Output the (x, y) coordinate of the center of the cell containing the given text.  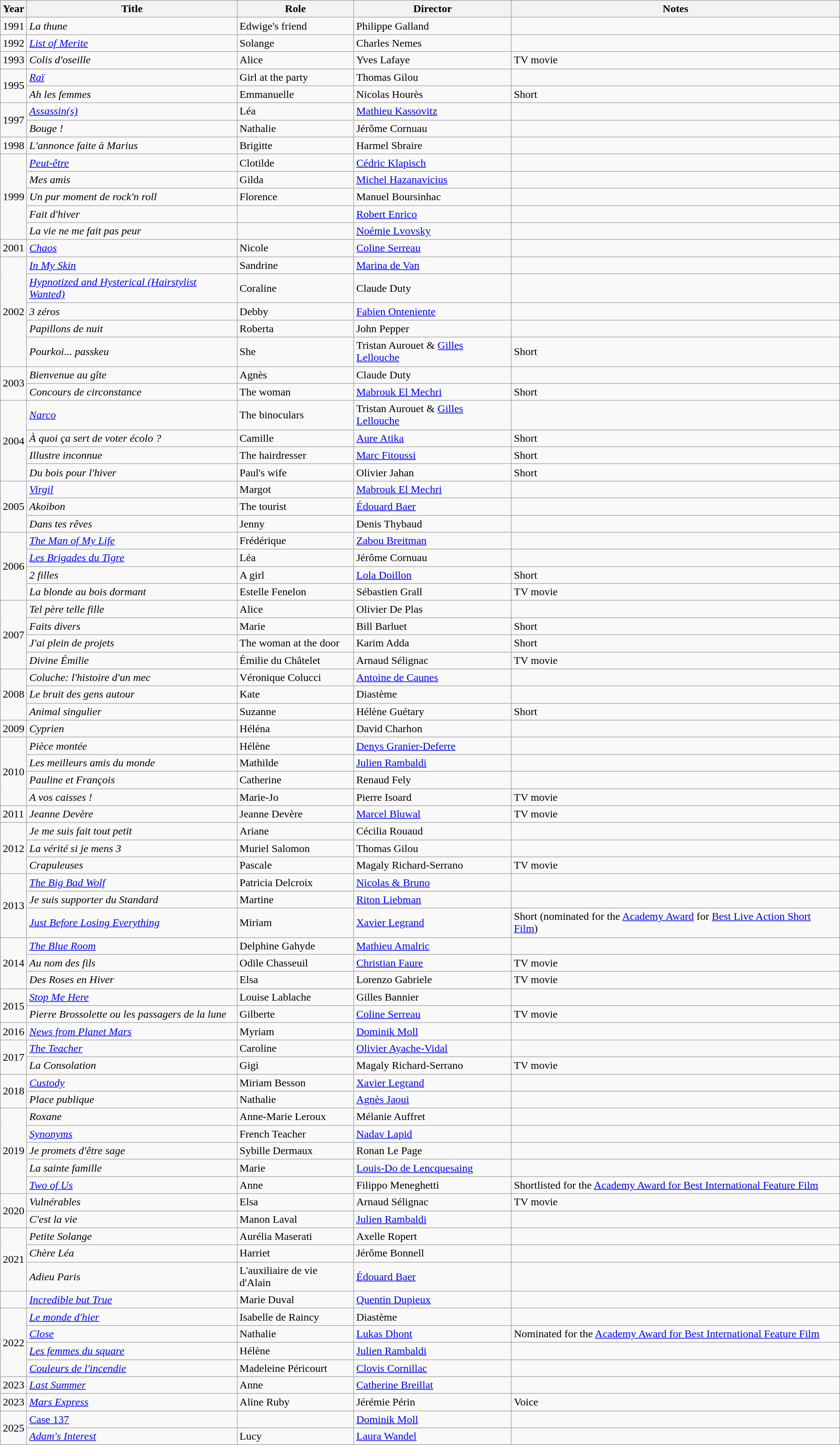
1998 (13, 145)
Bill Barluet (433, 626)
Edwige's friend (295, 26)
Petite Solange (132, 1236)
Gilles Bannier (433, 997)
Incredible but True (132, 1300)
Sandrine (295, 265)
Isabelle de Raincy (295, 1317)
Marc Fitoussi (433, 455)
The hairdresser (295, 455)
Tel père telle fille (132, 609)
Roberta (295, 329)
Marcel Bluwal (433, 814)
2013 (13, 906)
Notes (676, 9)
Laura Wandel (433, 1436)
Margot (295, 489)
Dans tes rêves (132, 524)
Ah les femmes (132, 94)
Mars Express (132, 1402)
Lukas Dhont (433, 1334)
Pierre Isoard (433, 797)
Mes amis (132, 180)
In My Skin (132, 265)
Solange (295, 43)
Catherine (295, 780)
2025 (13, 1428)
2009 (13, 729)
Nicolas Hourès (433, 94)
Vulnérables (132, 1202)
Pourkoi... passkeu (132, 352)
Chère Léa (132, 1253)
Pierre Brossolette ou les passagers de la lune (132, 1014)
Bienvenue au gîte (132, 375)
Aure Atika (433, 438)
Debby (295, 312)
Shortlisted for the Academy Award for Best International Feature Film (676, 1185)
Nicole (295, 248)
Je promets d'être sage (132, 1151)
Clovis Cornillac (433, 1368)
1992 (13, 43)
Suzanne (295, 712)
Frédérique (295, 541)
David Charhon (433, 729)
Anne-Marie Leroux (295, 1117)
A vos caisses ! (132, 797)
The Blue Room (132, 946)
Zabou Breitman (433, 541)
L'annonce faite à Marius (132, 145)
3 zéros (132, 312)
A girl (295, 575)
Couleurs de l'incendie (132, 1368)
Des Roses en Hiver (132, 980)
Delphine Gahyde (295, 946)
Clotilde (295, 163)
Narco (132, 415)
Je me suis fait tout petit (132, 831)
Le bruit des gens autour (132, 694)
Coraline (295, 288)
C'est la vie (132, 1219)
Véronique Colucci (295, 677)
Miriam Besson (295, 1082)
Madeleine Péricourt (295, 1368)
The tourist (295, 506)
Gilberte (295, 1014)
J'ai plein de projets (132, 643)
Olivier De Plas (433, 609)
2007 (13, 635)
Cyprien (132, 729)
The Teacher (132, 1048)
Ronan Le Page (433, 1151)
Antoine de Caunes (433, 677)
Nicolas & Bruno (433, 883)
Héléna (295, 729)
Miriam (295, 923)
Axelle Ropert (433, 1236)
French Teacher (295, 1134)
Philippe Galland (433, 26)
Un pur moment de rock'n roll (132, 197)
La vérité si je mens 3 (132, 848)
2017 (13, 1057)
Illustre inconnue (132, 455)
1991 (13, 26)
2005 (13, 506)
Marie Duval (295, 1300)
Karim Adda (433, 643)
Yves Lafaye (433, 60)
Paul's wife (295, 472)
2004 (13, 441)
Animal singulier (132, 712)
Lorenzo Gabriele (433, 980)
Bouge ! (132, 128)
Kate (295, 694)
Louise Lablache (295, 997)
2022 (13, 1342)
2001 (13, 248)
Quentin Dupieux (433, 1300)
Martine (295, 900)
Concours de circonstance (132, 392)
La sainte famille (132, 1168)
Just Before Losing Everything (132, 923)
Du bois pour l'hiver (132, 472)
Jenny (295, 524)
2021 (13, 1260)
2003 (13, 383)
Les meilleurs amis du monde (132, 763)
Filippo Meneghetti (433, 1185)
Olivier Jahan (433, 472)
Les Brigades du Tigre (132, 558)
Voice (676, 1402)
Crapuleuses (132, 865)
The woman at the door (295, 643)
Girl at the party (295, 77)
2 filles (132, 575)
Sybille Dermaux (295, 1151)
Nadav Lapid (433, 1134)
Adam's Interest (132, 1436)
2002 (13, 312)
2006 (13, 567)
Fabien Onteniente (433, 312)
La thune (132, 26)
Aline Ruby (295, 1402)
Aurélia Maserati (295, 1236)
Stop Me Here (132, 997)
Manon Laval (295, 1219)
2012 (13, 848)
The binoculars (295, 415)
Ariane (295, 831)
Marina de Van (433, 265)
Sébastien Grall (433, 592)
2008 (13, 694)
List of Merite (132, 43)
Mathieu Amalric (433, 946)
Marie-Jo (295, 797)
Jérémie Périn (433, 1402)
Roxane (132, 1117)
Le monde d'hier (132, 1317)
Mélanie Auffret (433, 1117)
2015 (13, 1006)
La vie ne me fait pas peur (132, 231)
Custody (132, 1082)
Mathilde (295, 763)
Coluche: l'histoire d'un mec (132, 677)
1993 (13, 60)
Patricia Delcroix (295, 883)
The woman (295, 392)
Fait d'hiver (132, 214)
Émilie du Châtelet (295, 660)
Director (433, 9)
Faits divers (132, 626)
Hypnotized and Hysterical (Hairstylist Wanted) (132, 288)
Je suis supporter du Standard (132, 900)
Florence (295, 197)
Olivier Ayache-Vidal (433, 1048)
Colis d'oseille (132, 60)
Close (132, 1334)
2011 (13, 814)
Cédric Klapisch (433, 163)
Caroline (295, 1048)
Role (295, 9)
Estelle Fenelon (295, 592)
Pauline et François (132, 780)
Riton Liebman (433, 900)
La Consolation (132, 1065)
1995 (13, 86)
Robert Enrico (433, 214)
2020 (13, 1211)
Hélène Guétary (433, 712)
Lucy (295, 1436)
Divine Émilie (132, 660)
L'auxiliaire de vie d'Alain (295, 1277)
Camille (295, 438)
Title (132, 9)
Jérôme Bonnell (433, 1253)
Place publique (132, 1100)
Denys Granier-Deferre (433, 746)
Gigi (295, 1065)
Adieu Paris (132, 1277)
Agnès (295, 375)
Harriet (295, 1253)
1999 (13, 197)
Pascale (295, 865)
Harmel Sbraire (433, 145)
Louis-Do de Lencquesaing (433, 1168)
Two of Us (132, 1185)
Cécilia Rouaud (433, 831)
The Big Bad Wolf (132, 883)
Papillons de nuit (132, 329)
Manuel Boursinhac (433, 197)
Muriel Salomon (295, 848)
Brigitte (295, 145)
She (295, 352)
Catherine Breillat (433, 1385)
À quoi ça sert de voter écolo ? (132, 438)
Denis Thybaud (433, 524)
Myriam (295, 1031)
Akoibon (132, 506)
Gilda (295, 180)
Nominated for the Academy Award for Best International Feature Film (676, 1334)
Odile Chasseuil (295, 963)
Noémie Lvovsky (433, 231)
Emmanuelle (295, 94)
John Pepper (433, 329)
Pièce montée (132, 746)
Christian Faure (433, 963)
Agnès Jaoui (433, 1100)
Raï (132, 77)
2016 (13, 1031)
Case 137 (132, 1419)
Mathieu Kassovitz (433, 111)
News from Planet Mars (132, 1031)
Short (nominated for the Academy Award for Best Live Action Short Film) (676, 923)
Les femmes du square (132, 1351)
Renaud Fely (433, 780)
Synonyms (132, 1134)
2018 (13, 1091)
Assassin(s) (132, 111)
Year (13, 9)
Virgil (132, 489)
Michel Hazanavicius (433, 180)
1997 (13, 120)
Lola Doillon (433, 575)
Au nom des fils (132, 963)
The Man of My Life (132, 541)
2014 (13, 963)
La blonde au bois dormant (132, 592)
Charles Nemes (433, 43)
Peut-être (132, 163)
Chaos (132, 248)
2019 (13, 1151)
Last Summer (132, 1385)
2010 (13, 771)
